Detect which cell encompasses the target text, then output its (x, y) center coordinate. 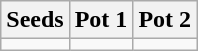
Pot 2 (165, 20)
Pot 1 (101, 20)
Seeds (35, 20)
